Determine the (X, Y) coordinate at the center of the cell enclosing the given text.  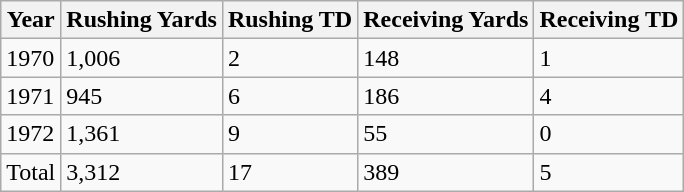
1,006 (142, 58)
0 (609, 134)
1,361 (142, 134)
148 (446, 58)
1971 (31, 96)
6 (290, 96)
389 (446, 172)
5 (609, 172)
Rushing TD (290, 20)
Rushing Yards (142, 20)
17 (290, 172)
Year (31, 20)
Receiving TD (609, 20)
186 (446, 96)
Receiving Yards (446, 20)
9 (290, 134)
4 (609, 96)
3,312 (142, 172)
945 (142, 96)
1970 (31, 58)
1972 (31, 134)
55 (446, 134)
Total (31, 172)
1 (609, 58)
2 (290, 58)
